From the cell containing the given text, extract its center point as (x, y) coordinate. 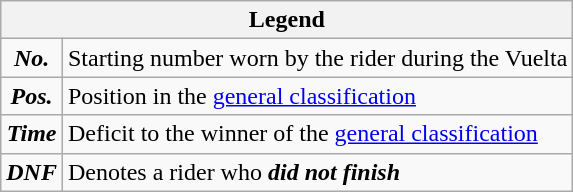
Denotes a rider who did not finish (317, 172)
No. (32, 58)
DNF (32, 172)
Deficit to the winner of the general classification (317, 134)
Time (32, 134)
Position in the general classification (317, 96)
Legend (287, 20)
Starting number worn by the rider during the Vuelta (317, 58)
Pos. (32, 96)
